From the cell containing the given text, extract its center point as (X, Y) coordinate. 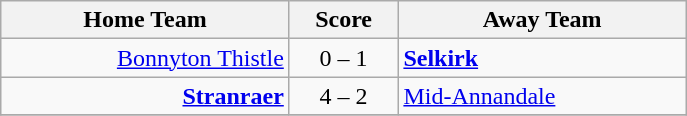
Stranraer (146, 96)
Selkirk (542, 58)
Bonnyton Thistle (146, 58)
4 – 2 (344, 96)
Mid-Annandale (542, 96)
Score (344, 20)
Home Team (146, 20)
0 – 1 (344, 58)
Away Team (542, 20)
